Capture the cell that displays the provided text and extract its [x, y] central coordinate. 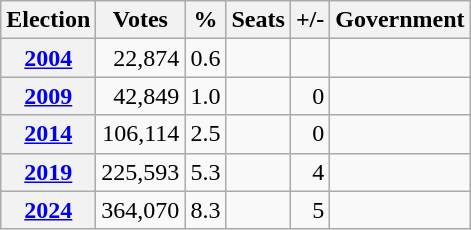
225,593 [140, 172]
22,874 [140, 58]
106,114 [140, 134]
2019 [48, 172]
Seats [258, 20]
4 [310, 172]
2024 [48, 210]
2.5 [206, 134]
5.3 [206, 172]
1.0 [206, 96]
Government [400, 20]
+/- [310, 20]
Votes [140, 20]
Election [48, 20]
5 [310, 210]
2009 [48, 96]
2004 [48, 58]
0.6 [206, 58]
42,849 [140, 96]
8.3 [206, 210]
364,070 [140, 210]
2014 [48, 134]
% [206, 20]
